Scan for the cell matching the given text and deliver its [x, y] coordinate at center. 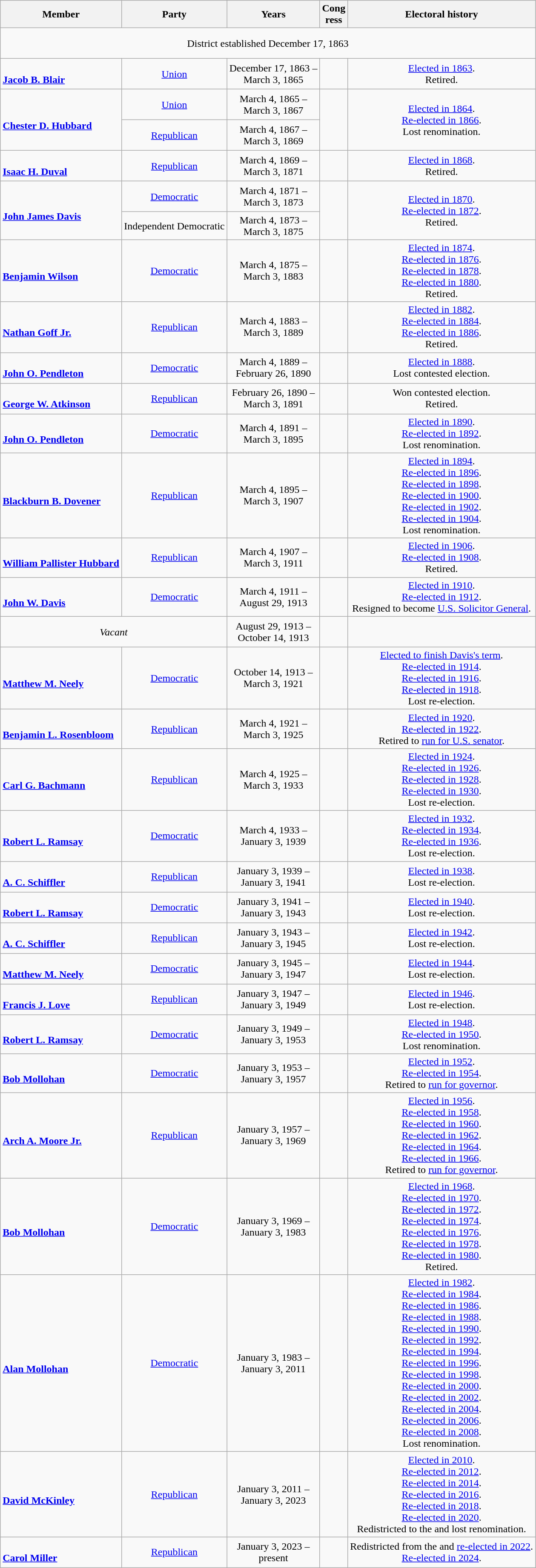
Elected in 1906.Re-elected in 1908.Retired. [442, 558]
Carl G. Bachmann [61, 779]
January 3, 1953 –January 3, 1957 [273, 1073]
March 4, 1907 –March 3, 1911 [273, 558]
March 4, 1933 –January 3, 1939 [273, 836]
Independent Democratic [175, 226]
January 3, 1943 –January 3, 1945 [273, 938]
January 3, 2023 –present [273, 1552]
Years [273, 14]
January 3, 1983 –January 3, 2011 [273, 1363]
Benjamin L. Rosenbloom [61, 729]
Won contested election.Retired. [442, 398]
Arch A. Moore Jr. [61, 1136]
Elected in 1888.Lost contested election. [442, 368]
Francis J. Love [61, 999]
August 29, 1913 –October 14, 1913 [273, 632]
Elected in 1870.Re-elected in 1872.Retired. [442, 210]
Elected in 1940.Lost re-election. [442, 907]
Elected in 1882.Re-elected in 1884.Re-elected in 1886.Retired. [442, 327]
Vacant [114, 632]
John James Davis [61, 210]
Elected in 1968.Re-elected in 1970.Re-elected in 1972.Re-elected in 1974.Re-elected in 1976.Re-elected in 1978.Re-elected in 1980.Retired. [442, 1227]
March 4, 1867 –March 3, 1869 [273, 135]
Elected in 1890.Re-elected in 1892.Lost renomination. [442, 433]
Elected in 1938.Lost re-election. [442, 877]
Chester D. Hubbard [61, 120]
January 3, 1945 –January 3, 1947 [273, 969]
Elected in 1910.Re-elected in 1912.Resigned to become U.S. Solicitor General. [442, 597]
December 17, 1863 –March 3, 1865 [273, 74]
Party [175, 14]
March 4, 1883 –March 3, 1889 [273, 327]
Elected in 1946.Lost re-election. [442, 999]
William Pallister Hubbard [61, 558]
March 4, 1869 –March 3, 1871 [273, 166]
David McKinley [61, 1494]
Elected in 1868.Retired. [442, 166]
Member [61, 14]
Elected in 1920.Re-elected in 1922.Retired to run for U.S. senator. [442, 729]
Nathan Goff Jr. [61, 327]
John W. Davis [61, 597]
George W. Atkinson [61, 398]
March 4, 1895 –March 3, 1907 [273, 495]
Elected in 1956.Re-elected in 1958.Re-elected in 1960.Re-elected in 1962.Re-elected in 1964.Re-elected in 1966.Retired to run for governor. [442, 1136]
January 3, 1957 –January 3, 1969 [273, 1136]
January 3, 1939 –January 3, 1941 [273, 877]
Elected in 1952.Re-elected in 1954.Retired to run for governor. [442, 1073]
Elected in 1924.Re-elected in 1926.Re-elected in 1928.Re-elected in 1930.Lost re-election. [442, 779]
Elected in 1944.Lost re-election. [442, 969]
February 26, 1890 –March 3, 1891 [273, 398]
Blackburn B. Dovener [61, 495]
Redistricted from the and re-elected in 2022.Re-elected in 2024. [442, 1552]
Benjamin Wilson [61, 271]
January 3, 1949 –January 3, 1953 [273, 1034]
Elected in 1942.Lost re-election. [442, 938]
January 3, 2011 –January 3, 2023 [273, 1494]
March 4, 1871 –March 3, 1873 [273, 197]
Alan Mollohan [61, 1363]
Isaac H. Duval [61, 166]
March 4, 1865 –March 3, 1867 [273, 105]
March 4, 1891 –March 3, 1895 [273, 433]
January 3, 1947 –January 3, 1949 [273, 999]
Elected in 1894.Re-elected in 1896.Re-elected in 1898.Re-elected in 1900.Re-elected in 1902.Re-elected in 1904.Lost renomination. [442, 495]
January 3, 1969 –January 3, 1983 [273, 1227]
Elected to finish Davis's term.Re-elected in 1914.Re-elected in 1916.Re-elected in 1918.Lost re-election. [442, 678]
March 4, 1921 –March 3, 1925 [273, 729]
Elected in 1932.Re-elected in 1934.Re-elected in 1936.Lost re-election. [442, 836]
March 4, 1875 –March 3, 1883 [273, 271]
March 4, 1889 –February 26, 1890 [273, 368]
March 4, 1911 –August 29, 1913 [273, 597]
March 4, 1873 –March 3, 1875 [273, 226]
Elected in 1874.Re-elected in 1876.Re-elected in 1878.Re-elected in 1880.Retired. [442, 271]
Congress [334, 14]
Jacob B. Blair [61, 74]
October 14, 1913 –March 3, 1921 [273, 678]
District established December 17, 1863 [268, 43]
March 4, 1925 –March 3, 1933 [273, 779]
Elected in 1863.Retired. [442, 74]
Electoral history [442, 14]
January 3, 1941 –January 3, 1943 [273, 907]
Elected in 1864.Re-elected in 1866.Lost renomination. [442, 120]
Elected in 1948.Re-elected in 1950.Lost renomination. [442, 1034]
Carol Miller [61, 1552]
